Find where the given text appears and provide that cell's center as [X, Y] coordinate. 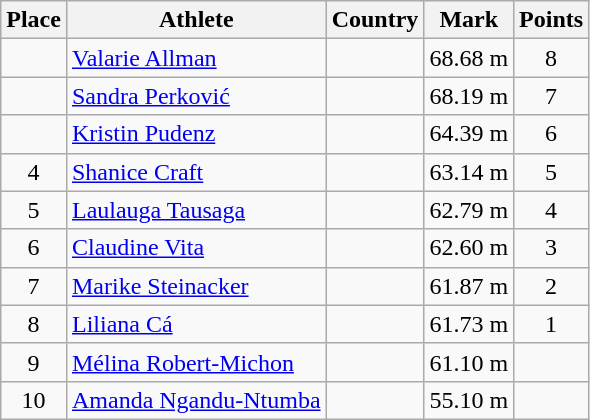
62.79 m [469, 210]
61.87 m [469, 286]
61.73 m [469, 324]
2 [552, 286]
Shanice Craft [196, 172]
55.10 m [469, 400]
68.19 m [469, 96]
Points [552, 20]
Mark [469, 20]
62.60 m [469, 248]
Laulauga Tausaga [196, 210]
Country [375, 20]
1 [552, 324]
68.68 m [469, 58]
Liliana Cá [196, 324]
Sandra Perković [196, 96]
Valarie Allman [196, 58]
Kristin Pudenz [196, 134]
Mélina Robert-Michon [196, 362]
63.14 m [469, 172]
Amanda Ngandu-Ntumba [196, 400]
3 [552, 248]
Marike Steinacker [196, 286]
Claudine Vita [196, 248]
64.39 m [469, 134]
Place [34, 20]
9 [34, 362]
61.10 m [469, 362]
10 [34, 400]
Athlete [196, 20]
